From the cell containing the given text, extract its center point as [X, Y] coordinate. 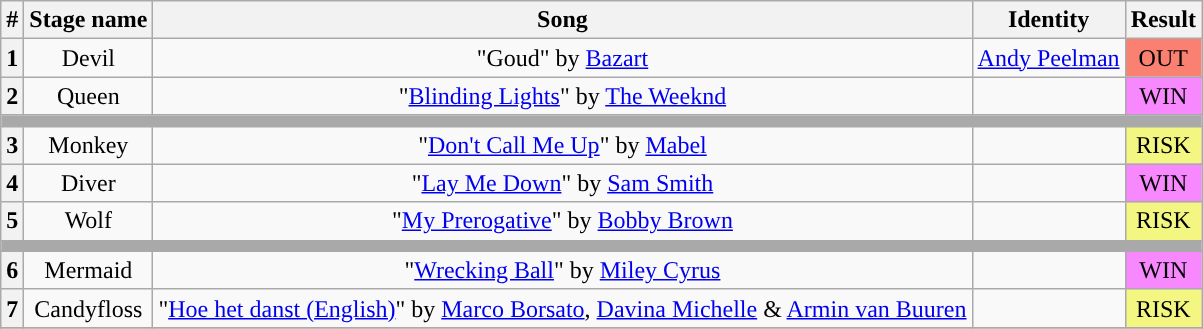
"Blinding Lights" by The Weeknd [562, 96]
Andy Peelman [1048, 58]
Queen [88, 96]
7 [12, 308]
3 [12, 145]
Devil [88, 58]
OUT [1163, 58]
Candyfloss [88, 308]
Monkey [88, 145]
"Don't Call Me Up" by Mabel [562, 145]
5 [12, 221]
"Lay Me Down" by Sam Smith [562, 183]
Stage name [88, 20]
Mermaid [88, 270]
"Hoe het danst (English)" by Marco Borsato, Davina Michelle & Armin van Buuren [562, 308]
Diver [88, 183]
1 [12, 58]
Wolf [88, 221]
4 [12, 183]
"My Prerogative" by Bobby Brown [562, 221]
"Wrecking Ball" by Miley Cyrus [562, 270]
2 [12, 96]
Song [562, 20]
# [12, 20]
6 [12, 270]
Result [1163, 20]
"Goud" by Bazart [562, 58]
Identity [1048, 20]
